Provide the [X, Y] coordinate of the cell's center where the given text is located.  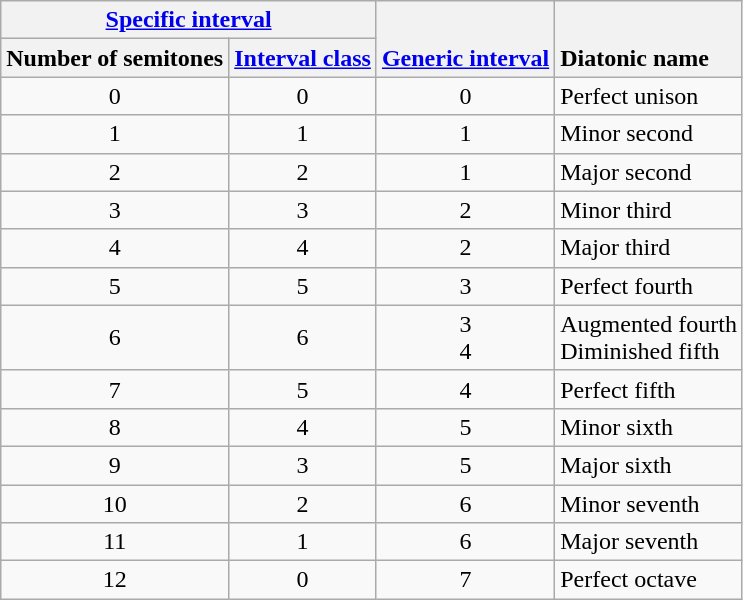
3 4 [465, 338]
Perfect fifth [649, 389]
Specific interval [189, 20]
11 [115, 542]
9 [115, 465]
Augmented fourth Diminished fifth [649, 338]
Perfect octave [649, 580]
Diatonic name [649, 39]
Minor second [649, 134]
Number of semitones [115, 58]
Major third [649, 248]
Minor third [649, 210]
Perfect fourth [649, 286]
Major sixth [649, 465]
10 [115, 503]
Interval class [303, 58]
Minor seventh [649, 503]
Major second [649, 172]
Minor sixth [649, 427]
Perfect unison [649, 96]
Generic interval [465, 39]
Major seventh [649, 542]
8 [115, 427]
12 [115, 580]
